Locate the cell with the specified text and output its (X, Y) center coordinate. 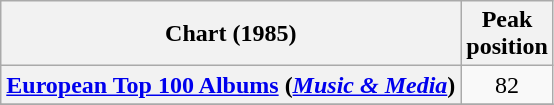
Peakposition (507, 34)
Chart (1985) (231, 34)
82 (507, 85)
European Top 100 Albums (Music & Media) (231, 85)
